Detect which cell encompasses the target text, then output its [X, Y] center coordinate. 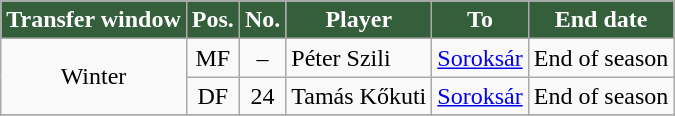
Transfer window [94, 20]
Winter [94, 77]
Player [359, 20]
DF [212, 96]
MF [212, 58]
Péter Szili [359, 58]
24 [262, 96]
– [262, 58]
End date [601, 20]
Tamás Kőkuti [359, 96]
Pos. [212, 20]
To [480, 20]
No. [262, 20]
